Search for the cell housing the specified text and yield its [x, y] center coordinate. 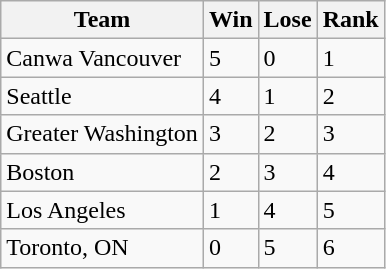
Canwa Vancouver [102, 58]
Los Angeles [102, 210]
Win [230, 20]
Boston [102, 172]
Toronto, ON [102, 248]
Rank [350, 20]
Lose [288, 20]
6 [350, 248]
Team [102, 20]
Greater Washington [102, 134]
Seattle [102, 96]
